Extract the (X, Y) coordinate from the center of the cell holding the provided text.  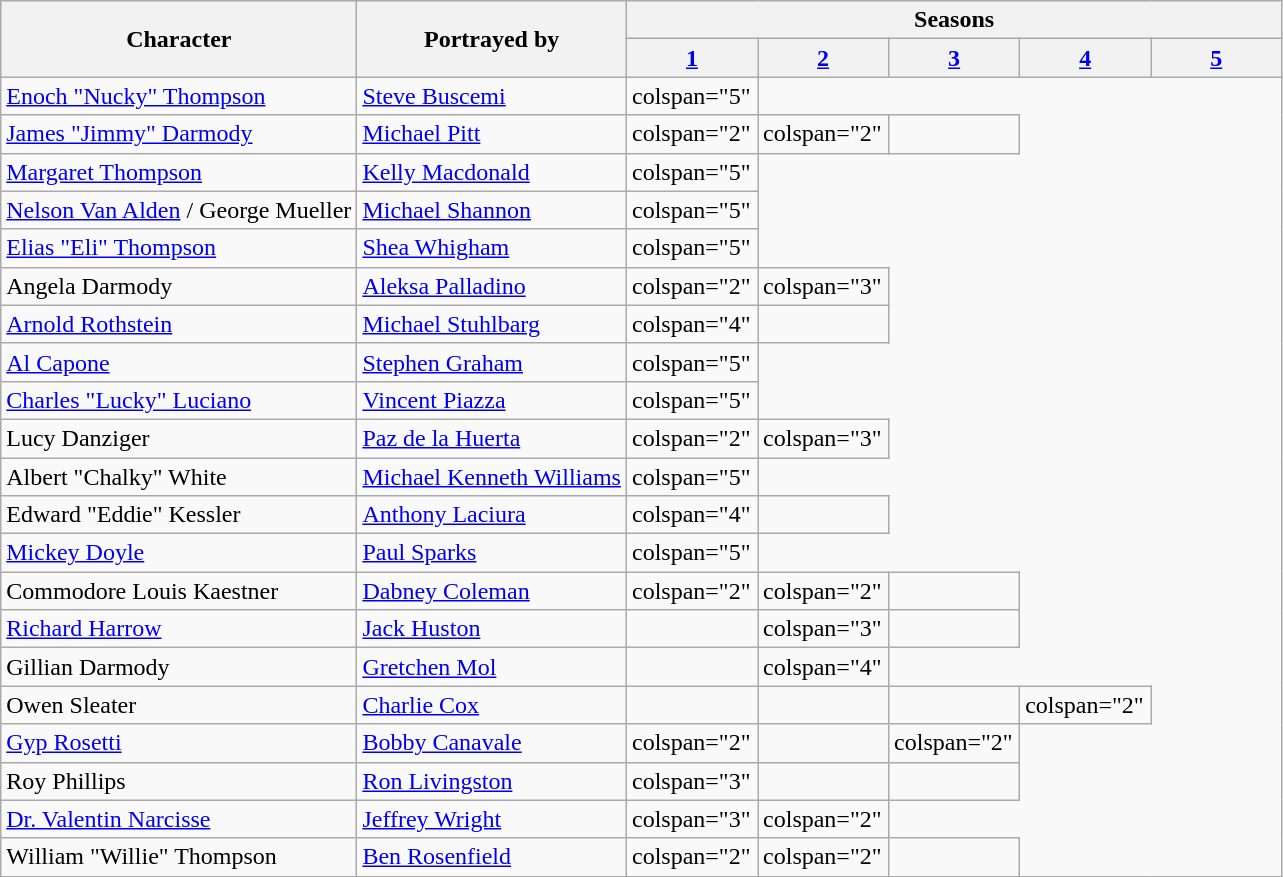
Paul Sparks (492, 553)
Seasons (954, 20)
Al Capone (179, 362)
5 (1216, 58)
Bobby Canavale (492, 743)
Kelly Macdonald (492, 172)
Jack Huston (492, 629)
Lucy Danziger (179, 438)
Angela Darmody (179, 286)
Steve Buscemi (492, 96)
Vincent Piazza (492, 400)
Arnold Rothstein (179, 324)
Jeffrey Wright (492, 819)
Character (179, 39)
Ron Livingston (492, 781)
Ben Rosenfield (492, 857)
Stephen Graham (492, 362)
Elias "Eli" Thompson (179, 248)
Gillian Darmody (179, 667)
Owen Sleater (179, 705)
Richard Harrow (179, 629)
Roy Phillips (179, 781)
Dabney Coleman (492, 591)
3 (954, 58)
Charlie Cox (492, 705)
Michael Shannon (492, 210)
Michael Stuhlbarg (492, 324)
Albert "Chalky" White (179, 477)
James "Jimmy" Darmody (179, 134)
Mickey Doyle (179, 553)
Michael Kenneth Williams (492, 477)
Gretchen Mol (492, 667)
Margaret Thompson (179, 172)
Commodore Louis Kaestner (179, 591)
Gyp Rosetti (179, 743)
2 (824, 58)
Anthony Laciura (492, 515)
Charles "Lucky" Luciano (179, 400)
Enoch "Nucky" Thompson (179, 96)
Dr. Valentin Narcisse (179, 819)
Portrayed by (492, 39)
Edward "Eddie" Kessler (179, 515)
4 (1086, 58)
Aleksa Palladino (492, 286)
William "Willie" Thompson (179, 857)
Nelson Van Alden / George Mueller (179, 210)
Michael Pitt (492, 134)
Shea Whigham (492, 248)
Paz de la Huerta (492, 438)
1 (692, 58)
